Determine the [x, y] coordinate at the center of the cell enclosing the given text.  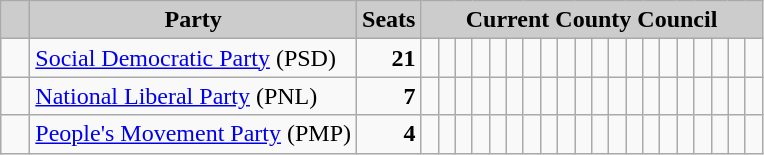
Party [194, 20]
National Liberal Party (PNL) [194, 96]
Social Democratic Party (PSD) [194, 58]
People's Movement Party (PMP) [194, 134]
7 [389, 96]
4 [389, 134]
21 [389, 58]
Current County Council [592, 20]
Seats [389, 20]
